Provide the [x, y] coordinate of the cell's center where the given text is located.  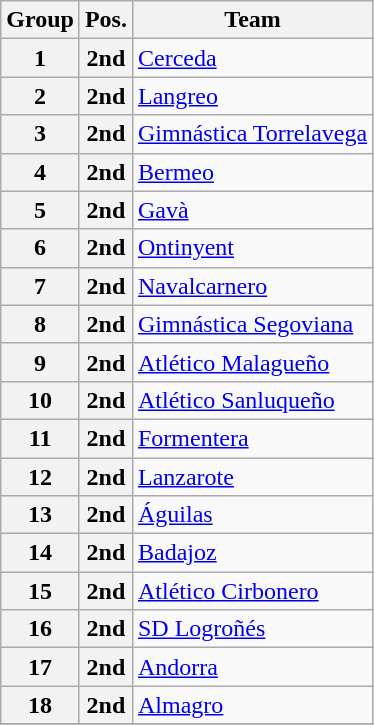
Cerceda [252, 58]
Lanzarote [252, 477]
Gimnástica Segoviana [252, 324]
Formentera [252, 438]
5 [40, 210]
Almagro [252, 705]
3 [40, 134]
15 [40, 591]
14 [40, 553]
Ontinyent [252, 248]
Andorra [252, 667]
Gavà [252, 210]
Atlético Malagueño [252, 362]
1 [40, 58]
Atlético Sanluqueño [252, 400]
Atlético Cirbonero [252, 591]
8 [40, 324]
Badajoz [252, 553]
Team [252, 20]
Navalcarnero [252, 286]
10 [40, 400]
4 [40, 172]
12 [40, 477]
Gimnástica Torrelavega [252, 134]
2 [40, 96]
Bermeo [252, 172]
Águilas [252, 515]
Pos. [106, 20]
6 [40, 248]
16 [40, 629]
9 [40, 362]
11 [40, 438]
SD Logroñés [252, 629]
Group [40, 20]
13 [40, 515]
17 [40, 667]
7 [40, 286]
18 [40, 705]
Langreo [252, 96]
